Pinpoint the cell where the given text exists, returning its (x, y) midpoint coordinate. 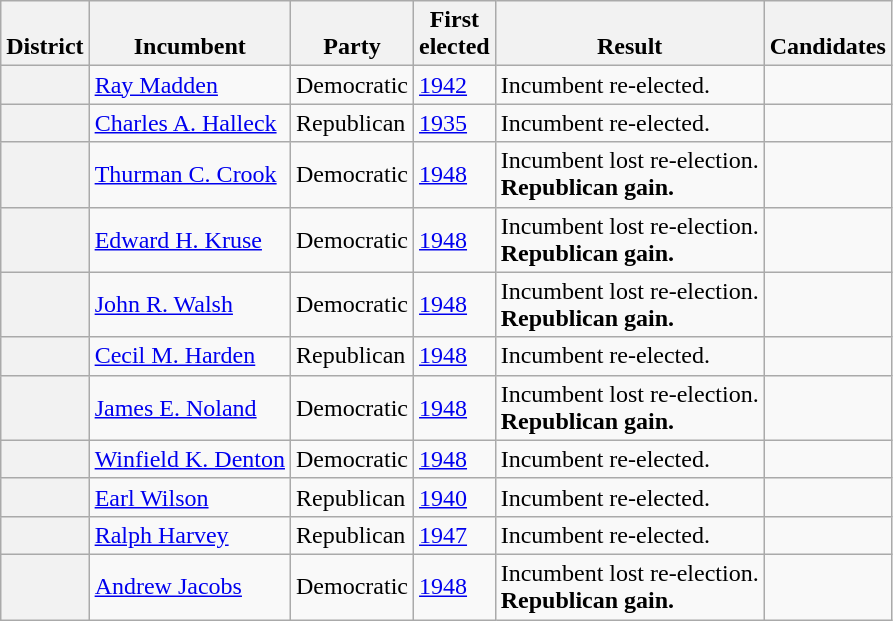
Edward H. Kruse (190, 240)
Earl Wilson (190, 497)
1947 (455, 535)
Thurman C. Crook (190, 174)
Cecil M. Harden (190, 356)
Ralph Harvey (190, 535)
Incumbent (190, 34)
Ray Madden (190, 85)
Candidates (828, 34)
Winfield K. Denton (190, 459)
Andrew Jacobs (190, 586)
Firstelected (455, 34)
James E. Noland (190, 408)
Charles A. Halleck (190, 123)
District (45, 34)
John R. Walsh (190, 304)
1935 (455, 123)
Party (352, 34)
Result (630, 34)
1942 (455, 85)
1940 (455, 497)
